Find where the given text appears and provide that cell's center as (X, Y) coordinate. 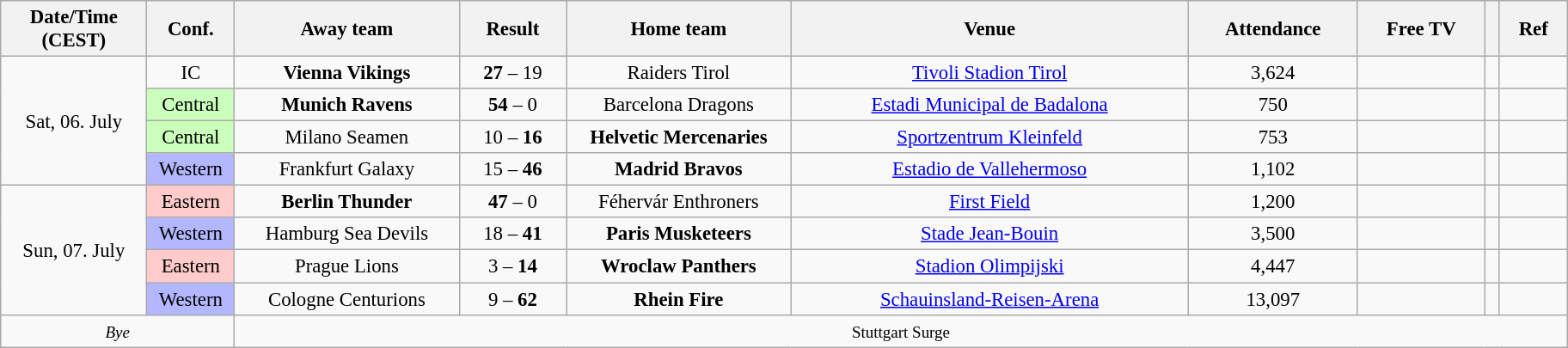
1,200 (1272, 202)
Cologne Centurions (347, 299)
Attendance (1272, 29)
3,624 (1272, 73)
Free TV (1421, 29)
10 – 16 (512, 137)
Sun, 07. July (74, 250)
Stade Jean-Bouin (989, 235)
Madrid Bravos (679, 169)
Ref (1534, 29)
Bye (118, 331)
Vienna Vikings (347, 73)
Home team (679, 29)
54 – 0 (512, 105)
3 – 14 (512, 266)
9 – 62 (512, 299)
Sat, 06. July (74, 121)
Prague Lions (347, 266)
Stadion Olimpijski (989, 266)
Hamburg Sea Devils (347, 235)
Sportzentrum Kleinfeld (989, 137)
Barcelona Dragons (679, 105)
Schauinsland-Reisen-Arena (989, 299)
1,102 (1272, 169)
Rhein Fire (679, 299)
753 (1272, 137)
Date/Time (CEST) (74, 29)
First Field (989, 202)
IC (191, 73)
27 – 19 (512, 73)
750 (1272, 105)
18 – 41 (512, 235)
Wroclaw Panthers (679, 266)
Frankfurt Galaxy (347, 169)
47 – 0 (512, 202)
Conf. (191, 29)
Paris Musketeers (679, 235)
Tivoli Stadion Tirol (989, 73)
15 – 46 (512, 169)
Raiders Tirol (679, 73)
Result (512, 29)
3,500 (1272, 235)
Estadi Municipal de Badalona (989, 105)
Berlin Thunder (347, 202)
Away team (347, 29)
13,097 (1272, 299)
Estadio de Vallehermoso (989, 169)
Helvetic Mercenaries (679, 137)
Féhervár Enthroners (679, 202)
Munich Ravens (347, 105)
Milano Seamen (347, 137)
4,447 (1272, 266)
Venue (989, 29)
Stuttgart Surge (901, 331)
